Locate the cell with the specified text and output its (x, y) center coordinate. 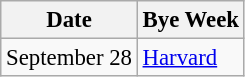
September 28 (69, 58)
Bye Week (190, 20)
Harvard (190, 58)
Date (69, 20)
